Provide the (x, y) coordinate of the cell's center where the given text is located.  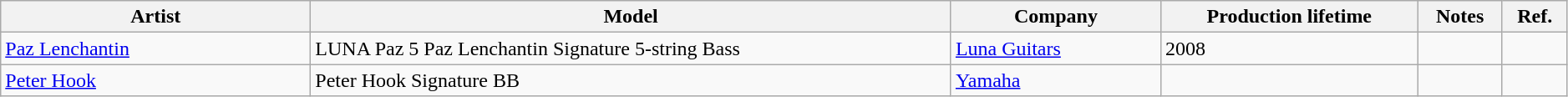
LUNA Paz 5 Paz Lenchantin Signature 5-string Bass (632, 48)
2008 (1289, 48)
Yamaha (1056, 80)
Notes (1460, 17)
Model (632, 17)
Company (1056, 17)
Ref. (1535, 17)
Paz Lenchantin (155, 48)
Peter Hook Signature BB (632, 80)
Luna Guitars (1056, 48)
Peter Hook (155, 80)
Production lifetime (1289, 17)
Artist (155, 17)
